Return [X, Y] of the center of cell containing provided text 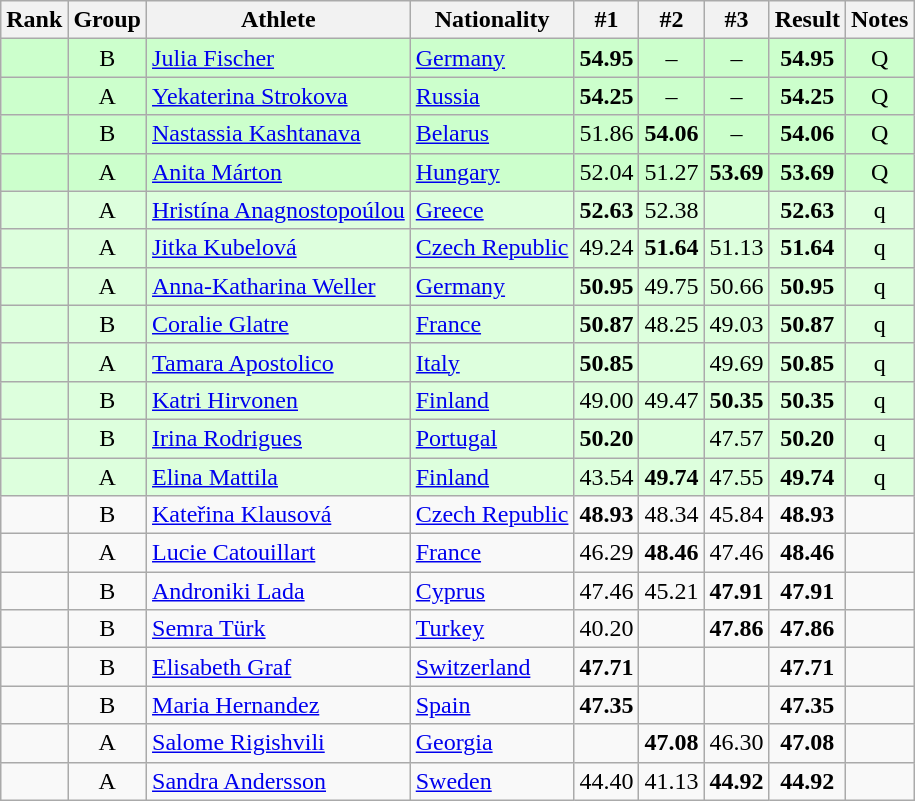
Russia [492, 96]
45.84 [736, 515]
#2 [672, 20]
Kateřina Klausová [279, 515]
Nastassia Kashtanava [279, 134]
Julia Fischer [279, 58]
Maria Hernandez [279, 705]
Notes [880, 20]
Italy [492, 362]
43.54 [606, 477]
47.57 [736, 438]
Irina Rodrigues [279, 438]
51.27 [672, 172]
Yekaterina Strokova [279, 96]
48.34 [672, 515]
51.13 [736, 248]
Result [807, 20]
52.38 [672, 210]
Turkey [492, 629]
49.03 [736, 324]
Jitka Kubelová [279, 248]
51.86 [606, 134]
46.30 [736, 743]
Anita Márton [279, 172]
Rank [34, 20]
Portugal [492, 438]
49.00 [606, 400]
50.66 [736, 286]
Anna-Katharina Weller [279, 286]
44.40 [606, 781]
Lucie Catouillart [279, 553]
Greece [492, 210]
49.75 [672, 286]
49.47 [672, 400]
Androniki Lada [279, 591]
48.25 [672, 324]
Spain [492, 705]
45.21 [672, 591]
49.69 [736, 362]
Salome Rigishvili [279, 743]
Athlete [279, 20]
52.04 [606, 172]
Elisabeth Graf [279, 667]
Sweden [492, 781]
Hungary [492, 172]
Switzerland [492, 667]
Semra Türk [279, 629]
Belarus [492, 134]
Elina Mattila [279, 477]
47.55 [736, 477]
Cyprus [492, 591]
Katri Hirvonen [279, 400]
Group [108, 20]
46.29 [606, 553]
Sandra Andersson [279, 781]
Hristína Anagnostopoúlou [279, 210]
41.13 [672, 781]
#1 [606, 20]
40.20 [606, 629]
Coralie Glatre [279, 324]
49.24 [606, 248]
Tamara Apostolico [279, 362]
Georgia [492, 743]
#3 [736, 20]
Nationality [492, 20]
